Output the (X, Y) coordinate of the center of the cell containing the given text.  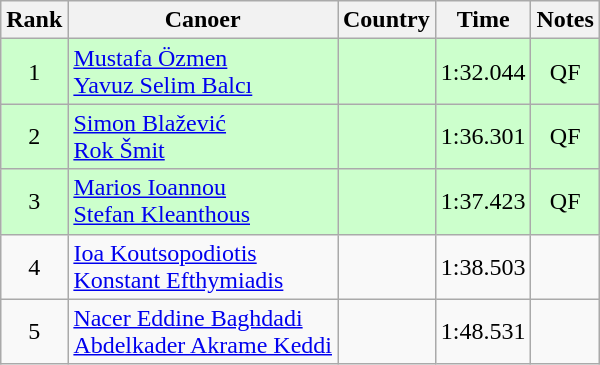
Time (483, 20)
1:37.423 (483, 202)
1:32.044 (483, 72)
1:36.301 (483, 136)
Country (387, 20)
1:38.503 (483, 266)
1:48.531 (483, 332)
Simon BlaževićRok Šmit (203, 136)
Mustafa ÖzmenYavuz Selim Balcı (203, 72)
2 (34, 136)
Nacer Eddine BaghdadiAbdelkader Akrame Keddi (203, 332)
Marios IoannouStefan Kleanthous (203, 202)
Canoer (203, 20)
Ioa KoutsopodiotisKonstant Efthymiadis (203, 266)
4 (34, 266)
3 (34, 202)
Notes (565, 20)
Rank (34, 20)
5 (34, 332)
1 (34, 72)
